Find where the given text appears and provide that cell's center as [X, Y] coordinate. 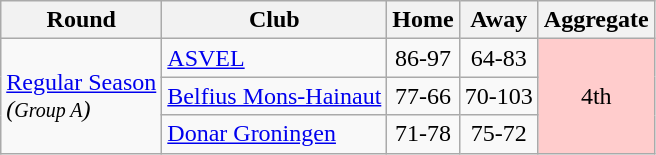
ASVEL [274, 58]
4th [596, 96]
64-83 [498, 58]
Round [82, 20]
70-103 [498, 96]
75-72 [498, 134]
Club [274, 20]
Away [498, 20]
Aggregate [596, 20]
Belfius Mons-Hainaut [274, 96]
Home [423, 20]
71-78 [423, 134]
86-97 [423, 58]
77-66 [423, 96]
Donar Groningen [274, 134]
Regular Season(Group A) [82, 96]
